Return [x, y] of the center of cell containing provided text 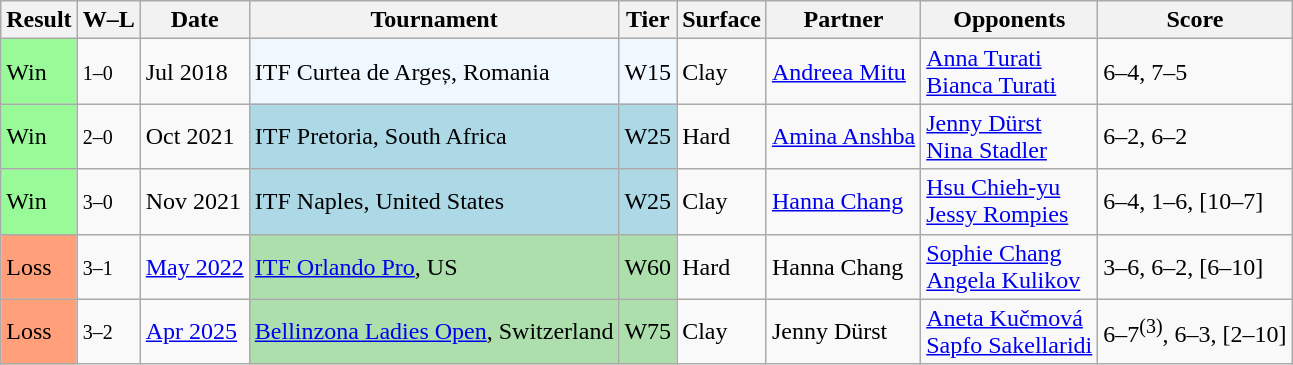
Apr 2025 [194, 332]
ITF Curtea de Argeș, Romania [434, 72]
3–6, 6–2, [6–10] [1195, 266]
3–2 [108, 332]
6–4, 7–5 [1195, 72]
2–0 [108, 136]
6–2, 6–2 [1195, 136]
Tournament [434, 20]
Oct 2021 [194, 136]
Tier [648, 20]
Nov 2021 [194, 202]
W–L [108, 20]
Partner [843, 20]
Anna Turati Bianca Turati [1010, 72]
Amina Anshba [843, 136]
3–0 [108, 202]
W60 [648, 266]
ITF Naples, United States [434, 202]
May 2022 [194, 266]
3–1 [108, 266]
Jul 2018 [194, 72]
Bellinzona Ladies Open, Switzerland [434, 332]
Opponents [1010, 20]
Andreea Mitu [843, 72]
Surface [722, 20]
ITF Pretoria, South Africa [434, 136]
Result [39, 20]
Hsu Chieh-yu Jessy Rompies [1010, 202]
ITF Orlando Pro, US [434, 266]
Jenny Dürst Nina Stadler [1010, 136]
Score [1195, 20]
W15 [648, 72]
Sophie Chang Angela Kulikov [1010, 266]
Aneta Kučmová Sapfo Sakellaridi [1010, 332]
6–4, 1–6, [10–7] [1195, 202]
Date [194, 20]
1–0 [108, 72]
Jenny Dürst [843, 332]
W75 [648, 332]
6–7(3), 6–3, [2–10] [1195, 332]
